Find where the given text appears and provide that cell's center as (x, y) coordinate. 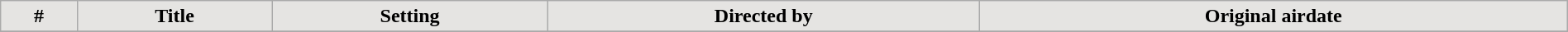
# (40, 16)
Original airdate (1274, 16)
Setting (410, 16)
Title (174, 16)
Directed by (763, 16)
